Identify which cell holds the provided text, then report its [x, y] central coordinate. 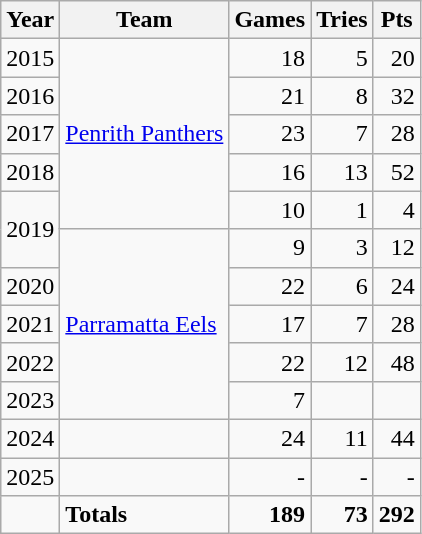
2022 [30, 362]
189 [270, 515]
5 [342, 58]
2015 [30, 58]
2018 [30, 172]
Team [144, 20]
292 [396, 515]
Totals [144, 515]
13 [342, 172]
4 [396, 210]
48 [396, 362]
16 [270, 172]
Games [270, 20]
52 [396, 172]
3 [342, 248]
44 [396, 438]
23 [270, 134]
10 [270, 210]
73 [342, 515]
2024 [30, 438]
Pts [396, 20]
11 [342, 438]
2020 [30, 286]
9 [270, 248]
2019 [30, 229]
8 [342, 96]
18 [270, 58]
2016 [30, 96]
2025 [30, 477]
Penrith Panthers [144, 134]
6 [342, 286]
32 [396, 96]
2017 [30, 134]
2021 [30, 324]
21 [270, 96]
20 [396, 58]
Parramatta Eels [144, 324]
17 [270, 324]
2023 [30, 400]
1 [342, 210]
Tries [342, 20]
Year [30, 20]
